Locate the cell with the specified text and output its [X, Y] center coordinate. 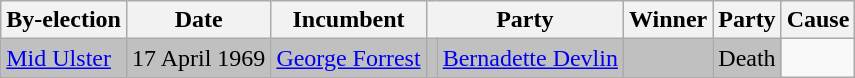
Cause [818, 20]
Incumbent [348, 20]
Death [747, 58]
George Forrest [348, 58]
By-election [64, 20]
Mid Ulster [64, 58]
Bernadette Devlin [530, 58]
Winner [668, 20]
Date [198, 20]
17 April 1969 [198, 58]
